Locate the cell with the specified text and output its (x, y) center coordinate. 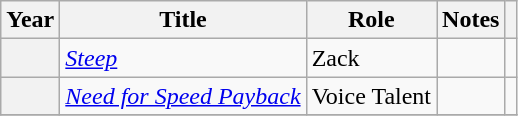
Year (30, 20)
Steep (183, 58)
Need for Speed Payback (183, 96)
Voice Talent (371, 96)
Zack (371, 58)
Title (183, 20)
Notes (471, 20)
Role (371, 20)
